Detect which cell encompasses the target text, then output its [X, Y] center coordinate. 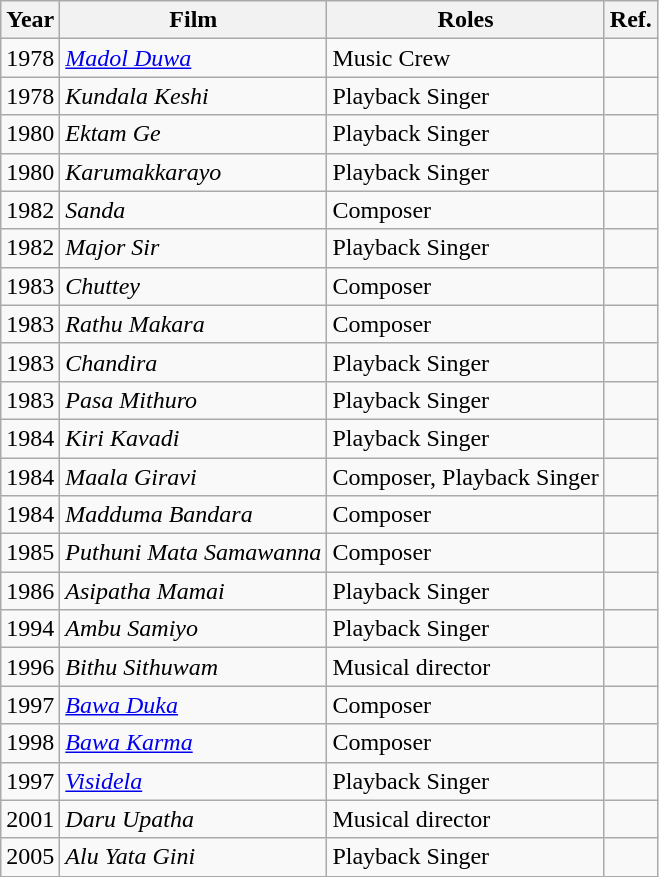
2005 [30, 857]
Kiri Kavadi [194, 438]
Music Crew [466, 58]
Alu Yata Gini [194, 857]
Film [194, 20]
Bawa Duka [194, 705]
Ambu Samiyo [194, 629]
Ref. [630, 20]
2001 [30, 819]
Rathu Makara [194, 324]
Madol Duwa [194, 58]
Roles [466, 20]
1985 [30, 553]
Visidela [194, 781]
Sanda [194, 210]
1998 [30, 743]
Karumakkarayo [194, 172]
Maala Giravi [194, 477]
Madduma Bandara [194, 515]
Bawa Karma [194, 743]
Bithu Sithuwam [194, 667]
Chandira [194, 362]
1986 [30, 591]
Composer, Playback Singer [466, 477]
Ektam Ge [194, 134]
Puthuni Mata Samawanna [194, 553]
Kundala Keshi [194, 96]
Asipatha Mamai [194, 591]
Chuttey [194, 286]
1996 [30, 667]
Pasa Mithuro [194, 400]
1994 [30, 629]
Year [30, 20]
Daru Upatha [194, 819]
Major Sir [194, 248]
